Scan for the cell matching the given text and deliver its [X, Y] coordinate at center. 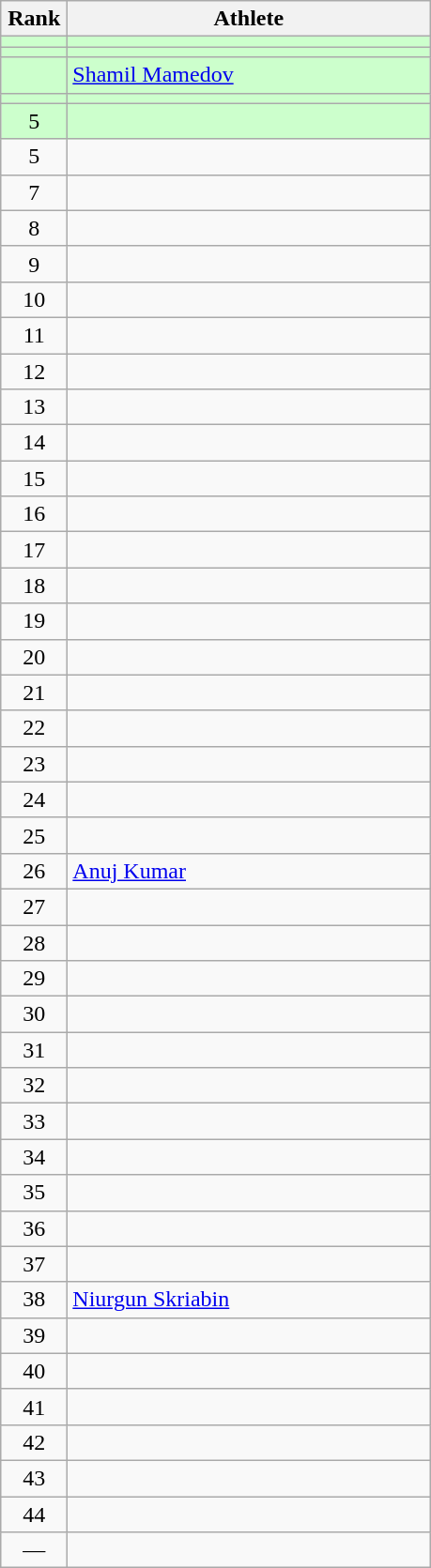
38 [34, 1300]
21 [34, 693]
17 [34, 550]
Rank [34, 19]
19 [34, 621]
8 [34, 228]
43 [34, 1478]
Athlete [249, 19]
22 [34, 728]
44 [34, 1514]
34 [34, 1157]
12 [34, 371]
14 [34, 443]
32 [34, 1086]
11 [34, 335]
33 [34, 1121]
Niurgun Skriabin [249, 1300]
24 [34, 799]
41 [34, 1407]
15 [34, 479]
27 [34, 906]
36 [34, 1228]
Shamil Mamedov [249, 75]
7 [34, 192]
9 [34, 264]
Anuj Kumar [249, 871]
25 [34, 835]
42 [34, 1442]
28 [34, 943]
23 [34, 764]
20 [34, 657]
— [34, 1550]
13 [34, 407]
29 [34, 979]
40 [34, 1371]
18 [34, 586]
10 [34, 299]
31 [34, 1050]
30 [34, 1014]
26 [34, 871]
16 [34, 514]
39 [34, 1335]
37 [34, 1264]
35 [34, 1193]
